Find where the given text appears and provide that cell's center as [x, y] coordinate. 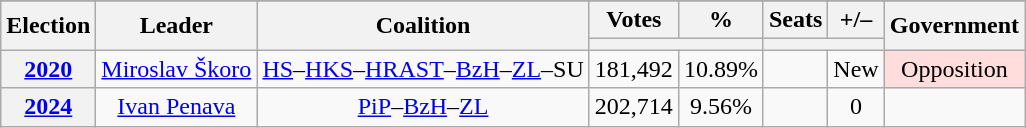
Election [48, 26]
10.89% [720, 69]
Government [954, 26]
Votes [634, 20]
PiP–BzH–ZL [423, 107]
181,492 [634, 69]
Ivan Penava [176, 107]
Seats [795, 20]
Leader [176, 26]
2024 [48, 107]
2020 [48, 69]
0 [856, 107]
% [720, 20]
Coalition [423, 26]
Opposition [954, 69]
Miroslav Škoro [176, 69]
New [856, 69]
9.56% [720, 107]
+/– [856, 20]
HS–HKS–HRAST–BzH–ZL–SU [423, 69]
202,714 [634, 107]
